Pinpoint the cell where the given text exists, returning its (X, Y) midpoint coordinate. 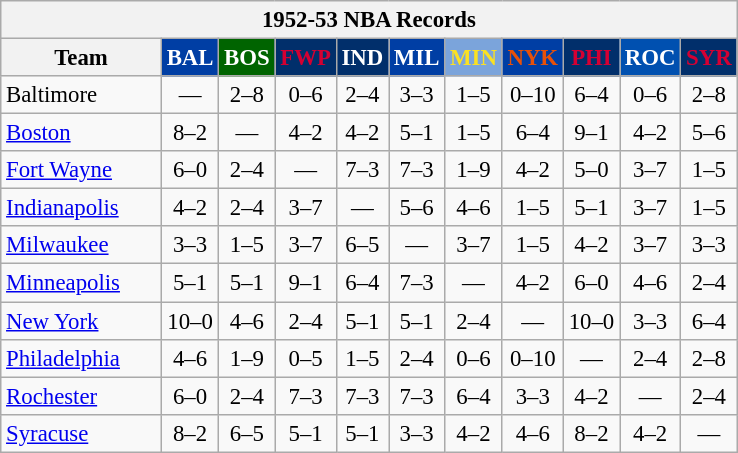
Syracuse (82, 433)
PHI (591, 58)
MIN (474, 58)
1952-53 NBA Records (369, 20)
IND (362, 58)
NYK (532, 58)
SYR (709, 58)
MIL (417, 58)
Indianapolis (82, 208)
ROC (650, 58)
Fort Wayne (82, 170)
Boston (82, 133)
BOS (247, 58)
5–0 (591, 170)
FWP (306, 58)
Baltimore (82, 95)
Milwaukee (82, 245)
Team (82, 58)
0–5 (306, 358)
New York (82, 321)
Philadelphia (82, 358)
BAL (190, 58)
Minneapolis (82, 283)
Rochester (82, 396)
